Locate the cell with the specified text and output its [x, y] center coordinate. 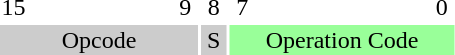
Opcode [99, 40]
Operation Code [342, 40]
S [214, 40]
